Detect which cell encompasses the target text, then output its [X, Y] center coordinate. 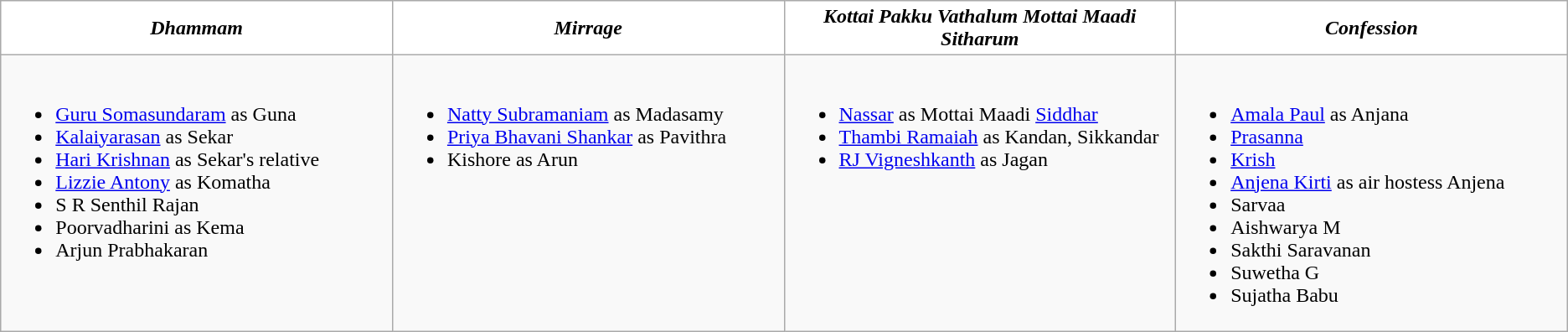
Nassar as Mottai Maadi SiddharThambi Ramaiah as Kandan, SikkandarRJ Vigneshkanth as Jagan [980, 193]
Amala Paul as AnjanaPrasannaKrishAnjena Kirti as air hostess AnjenaSarvaaAishwarya MSakthi SaravananSuwetha GSujatha Babu [1372, 193]
Mirrage [588, 29]
Confession [1372, 29]
Natty Subramaniam as MadasamyPriya Bhavani Shankar as PavithraKishore as Arun [588, 193]
Dhammam [197, 29]
Kottai Pakku Vathalum Mottai Maadi Sitharum [980, 29]
